Search for the cell housing the specified text and yield its [X, Y] center coordinate. 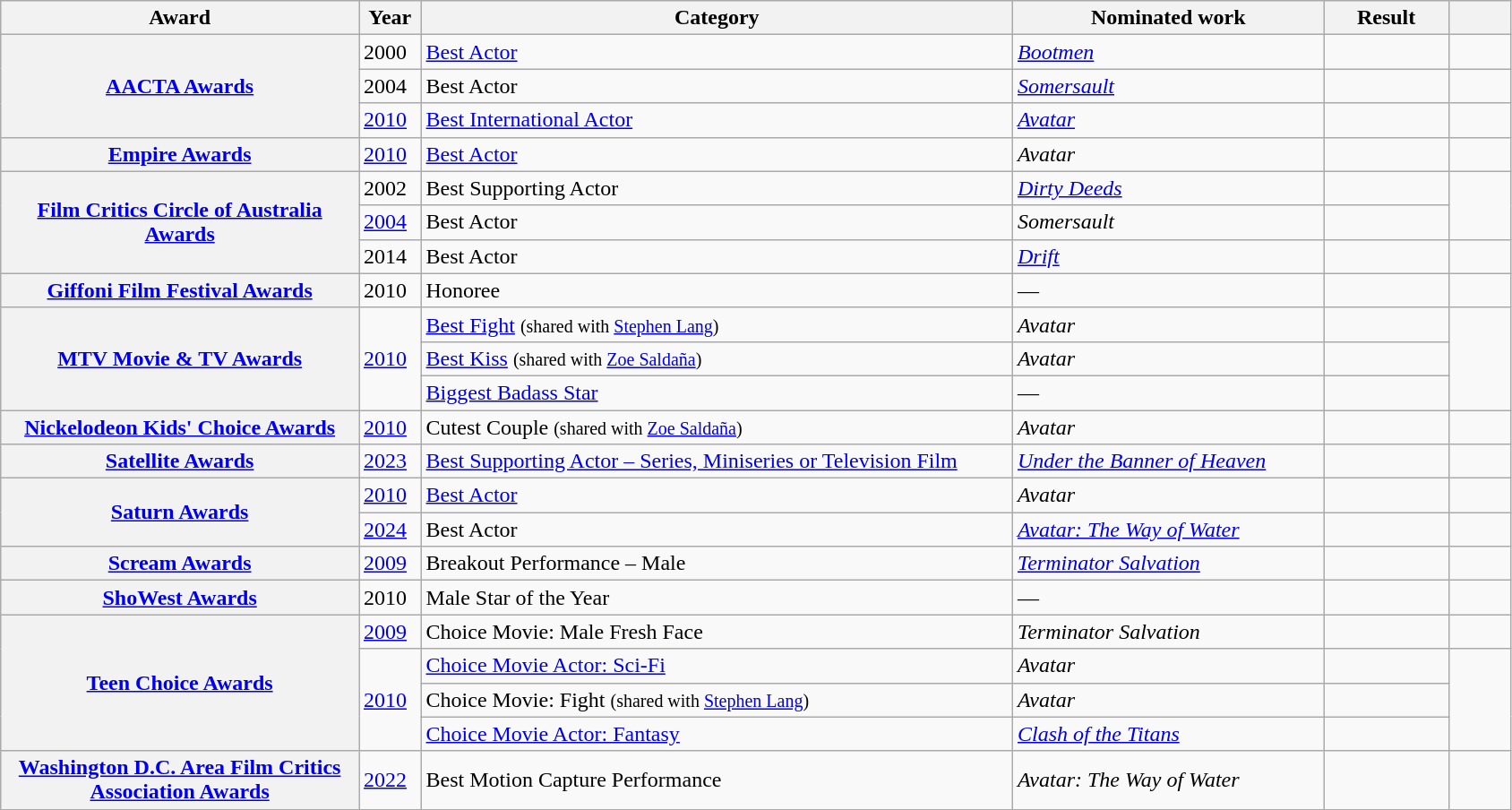
Teen Choice Awards [180, 683]
Under the Banner of Heaven [1168, 461]
Saturn Awards [180, 513]
Nickelodeon Kids' Choice Awards [180, 427]
Best Supporting Actor – Series, Miniseries or Television Film [717, 461]
2022 [390, 780]
2023 [390, 461]
Breakout Performance – Male [717, 564]
Drift [1168, 256]
Scream Awards [180, 564]
Washington D.C. Area Film Critics Association Awards [180, 780]
2000 [390, 52]
Clash of the Titans [1168, 734]
AACTA Awards [180, 86]
Dirty Deeds [1168, 188]
Choice Movie: Fight (shared with Stephen Lang) [717, 700]
2002 [390, 188]
Category [717, 18]
Male Star of the Year [717, 598]
2024 [390, 530]
Nominated work [1168, 18]
Honoree [717, 290]
Choice Movie: Male Fresh Face [717, 632]
Choice Movie Actor: Fantasy [717, 734]
Biggest Badass Star [717, 392]
Result [1387, 18]
Giffoni Film Festival Awards [180, 290]
Best Fight (shared with Stephen Lang) [717, 324]
Empire Awards [180, 154]
ShoWest Awards [180, 598]
Cutest Couple (shared with Zoe Saldaña) [717, 427]
Film Critics Circle of Australia Awards [180, 222]
Bootmen [1168, 52]
Year [390, 18]
Choice Movie Actor: Sci-Fi [717, 666]
Best Motion Capture Performance [717, 780]
MTV Movie & TV Awards [180, 358]
2014 [390, 256]
Satellite Awards [180, 461]
Best Supporting Actor [717, 188]
Best International Actor [717, 120]
Award [180, 18]
Best Kiss (shared with Zoe Saldaña) [717, 358]
